Capture the cell that displays the provided text and extract its [x, y] central coordinate. 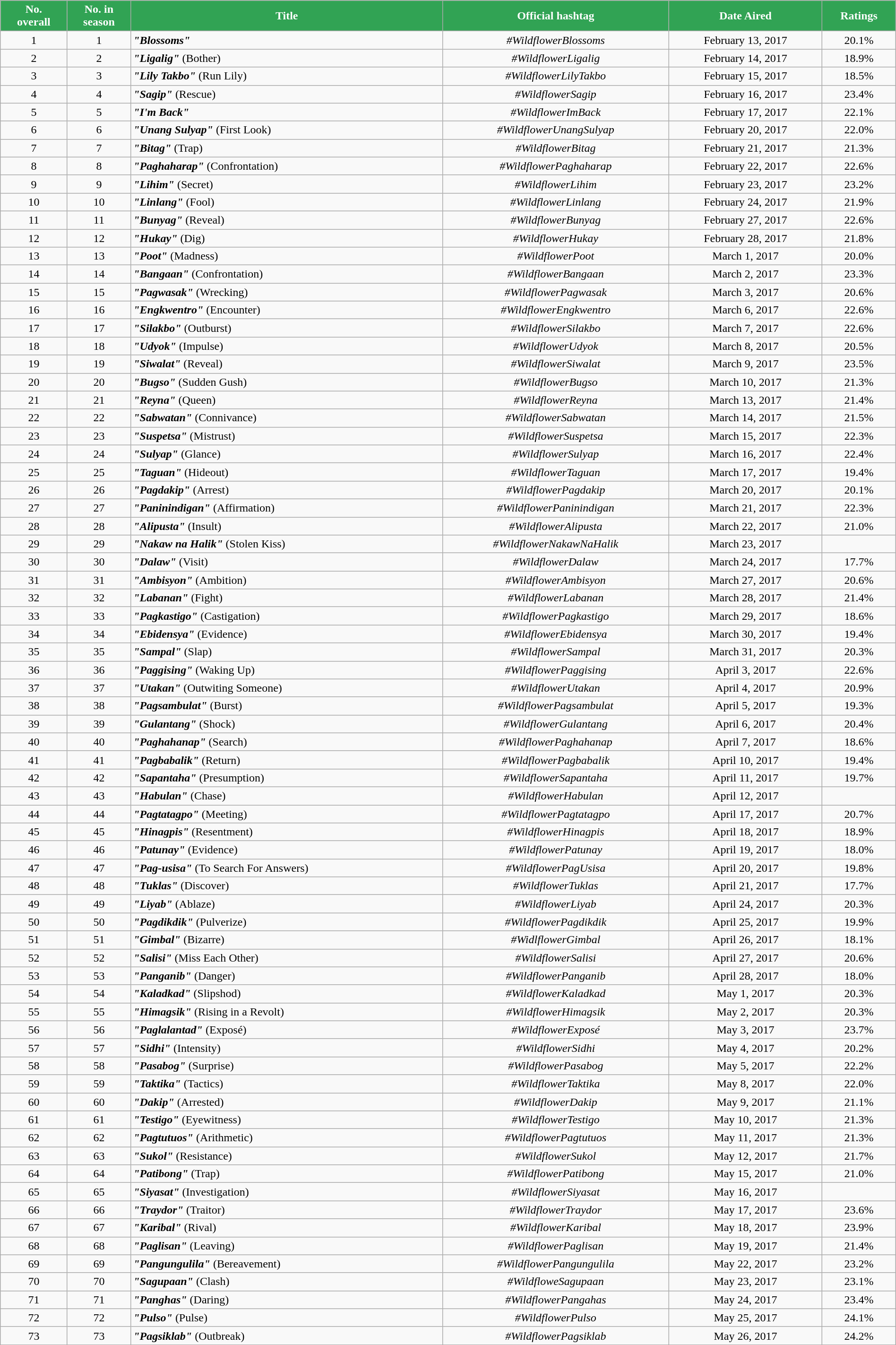
March 20, 2017 [746, 490]
#WildflowerUtakan [556, 688]
February 27, 2017 [746, 220]
Title [287, 16]
March 10, 2017 [746, 382]
"Salisi" (Miss Each Other) [287, 958]
March 6, 2017 [746, 310]
"I'm Back" [287, 112]
"Linlang" (Fool) [287, 202]
23.6% [859, 1210]
May 15, 2017 [746, 1174]
#WildflowerLilyTakbo [556, 76]
May 16, 2017 [746, 1192]
#WildflowerNakawNaHalik [556, 544]
"Alipusta" (Insult) [287, 526]
"Silakbo" (Outburst) [287, 328]
March 29, 2017 [746, 616]
#WildflowerBangaan [556, 274]
"Bugso" (Sudden Gush) [287, 382]
May 8, 2017 [746, 1084]
#WildflowerEngkwentro [556, 310]
February 22, 2017 [746, 166]
February 14, 2017 [746, 58]
#WildflowerPagsambulat [556, 706]
February 24, 2017 [746, 202]
"Dalaw" (Visit) [287, 562]
23.5% [859, 364]
March 2, 2017 [746, 274]
February 16, 2017 [746, 94]
"Poot" (Madness) [287, 256]
#WildflowerAlipusta [556, 526]
18.1% [859, 940]
March 3, 2017 [746, 292]
#WildflowerSampal [556, 652]
Date Aired [746, 16]
March 15, 2017 [746, 436]
24.2% [859, 1336]
"Pagwasak" (Wrecking) [287, 292]
#WildflowerGulantang [556, 724]
#WildflowerPoot [556, 256]
"Himagsik" (Rising in a Revolt) [287, 1012]
April 24, 2017 [746, 904]
"Pagsiklab" (Outbreak) [287, 1336]
"Pulso" (Pulse) [287, 1318]
#WildflowerBitag [556, 148]
#WildflowerUnangSulyap [556, 130]
#WildflowerBunyag [556, 220]
"Hinagpis" (Resentment) [287, 832]
"Gulantang" (Shock) [287, 724]
April 11, 2017 [746, 778]
"Habulan" (Chase) [287, 796]
"Unang Sulyap" (First Look) [287, 130]
"Paninindigan" (Affirmation) [287, 508]
#WildflowerPagwasak [556, 292]
March 22, 2017 [746, 526]
March 21, 2017 [746, 508]
#WildflowerLinlang [556, 202]
#WildflowerSabwatan [556, 418]
#WildflowerPagdakip [556, 490]
March 16, 2017 [746, 454]
May 4, 2017 [746, 1048]
"Hukay" (Dig) [287, 238]
21.5% [859, 418]
March 17, 2017 [746, 472]
April 10, 2017 [746, 760]
#WildflowerTestigo [556, 1120]
#WildflowerLihim [556, 184]
#WildflowerPaghaharap [556, 166]
"Pagtatagpo" (Meeting) [287, 814]
May 5, 2017 [746, 1066]
"Siwalat" (Reveal) [287, 364]
18.5% [859, 76]
#WildflowerEbidensya [556, 634]
March 14, 2017 [746, 418]
#WildflowerKaribal [556, 1228]
April 26, 2017 [746, 940]
#WildflowerPangungulila [556, 1264]
April 17, 2017 [746, 814]
"Paghahanap" (Search) [287, 742]
22.2% [859, 1066]
"Sulyap" (Glance) [287, 454]
#WildflowerTaktika [556, 1084]
March 7, 2017 [746, 328]
#WildflowerSidhi [556, 1048]
May 17, 2017 [746, 1210]
22.1% [859, 112]
"Bunyag" (Reveal) [287, 220]
March 8, 2017 [746, 346]
#WildflowerSiyasat [556, 1192]
"Paglisan" (Leaving) [287, 1246]
May 3, 2017 [746, 1030]
May 9, 2017 [746, 1102]
"Karibal" (Rival) [287, 1228]
"Pagsambulat" (Burst) [287, 706]
#WildflowerLigalig [556, 58]
February 21, 2017 [746, 148]
"Dakip" (Arrested) [287, 1102]
May 26, 2017 [746, 1336]
April 21, 2017 [746, 886]
April 19, 2017 [746, 850]
#WildflowerHimagsik [556, 1012]
"Testigo" (Eyewitness) [287, 1120]
#WildflowerPagtutuos [556, 1138]
"Pagkastigo" (Castigation) [287, 616]
23.3% [859, 274]
20.0% [859, 256]
20.4% [859, 724]
#WildflowerTraydor [556, 1210]
"Reyna" (Queen) [287, 400]
#WildflowerBlossoms [556, 40]
#WildflowerDakip [556, 1102]
#WildflowerReyna [556, 400]
#WildfloweSagupaan [556, 1282]
April 7, 2017 [746, 742]
March 23, 2017 [746, 544]
23.1% [859, 1282]
#WildflowerDalaw [556, 562]
#WildflowerPaghahanap [556, 742]
#WildflowerAmbisyon [556, 580]
#WildflowerKaladkad [556, 994]
#WildflowerSapantaha [556, 778]
April 28, 2017 [746, 976]
"Pagdikdik" (Pulverize) [287, 922]
#WildflowerPatibong [556, 1174]
May 1, 2017 [746, 994]
"Sagupaan" (Clash) [287, 1282]
#WildflowerPagUsisa [556, 868]
Ratings [859, 16]
20.5% [859, 346]
May 24, 2017 [746, 1300]
May 23, 2017 [746, 1282]
"Liyab" (Ablaze) [287, 904]
"Lily Takbo" (Run Lily) [287, 76]
#WildflowerPatunay [556, 850]
"Tuklas" (Discover) [287, 886]
"Sidhi" (Intensity) [287, 1048]
April 12, 2017 [746, 796]
#WildflowerPangahas [556, 1300]
#WildflowerSilakbo [556, 328]
"Taguan" (Hideout) [287, 472]
"Sagip" (Rescue) [287, 94]
#WildflowerBugso [556, 382]
February 28, 2017 [746, 238]
23.7% [859, 1030]
March 30, 2017 [746, 634]
"Panganib" (Danger) [287, 976]
May 2, 2017 [746, 1012]
21.7% [859, 1156]
24.1% [859, 1318]
March 31, 2017 [746, 652]
#WildflowerLabanan [556, 598]
"Ligalig" (Bother) [287, 58]
"Gimbal" (Bizarre) [287, 940]
May 19, 2017 [746, 1246]
"Blossoms" [287, 40]
May 10, 2017 [746, 1120]
20.9% [859, 688]
April 5, 2017 [746, 706]
April 3, 2017 [746, 670]
April 25, 2017 [746, 922]
"Patunay" (Evidence) [287, 850]
#WildflowerUdyok [556, 346]
"Suspetsa" (Mistrust) [287, 436]
#WildflowerSagip [556, 94]
April 20, 2017 [746, 868]
#WildflowerHabulan [556, 796]
#WildflowerPagbabalik [556, 760]
#WildflowerHukay [556, 238]
#WildflowerPanganib [556, 976]
February 15, 2017 [746, 76]
"Sabwatan" (Connivance) [287, 418]
#WildflowerPulso [556, 1318]
March 13, 2017 [746, 400]
"Ebidensya" (Evidence) [287, 634]
#WildflowerPaninindigan [556, 508]
"Sampal" (Slap) [287, 652]
21.1% [859, 1102]
April 4, 2017 [746, 688]
March 1, 2017 [746, 256]
#WildflowerExposé [556, 1030]
#WildflowerSiwalat [556, 364]
No.overall [34, 16]
21.9% [859, 202]
19.8% [859, 868]
March 27, 2017 [746, 580]
"Labanan" (Fight) [287, 598]
"Paglalantad" (Exposé) [287, 1030]
"Pagdakip" (Arrest) [287, 490]
February 17, 2017 [746, 112]
"Kaladkad" (Slipshod) [287, 994]
#WildflowerPagsiklab [556, 1336]
"Engkwentro" (Encounter) [287, 310]
May 12, 2017 [746, 1156]
"Siyasat" (Investigation) [287, 1192]
"Patibong" (Trap) [287, 1174]
19.3% [859, 706]
February 13, 2017 [746, 40]
#WildflowerSukol [556, 1156]
"Bitag" (Trap) [287, 148]
#WildflowerPagtatagpo [556, 814]
May 11, 2017 [746, 1138]
"Paghaharap" (Confrontation) [287, 166]
#WildflowerSalisi [556, 958]
No. inseason [99, 16]
#WildflowerPaggising [556, 670]
#WildflowerHinagpis [556, 832]
"Pagtutuos" (Arithmetic) [287, 1138]
#WildflowerImBack [556, 112]
"Udyok" (Impulse) [287, 346]
"Nakaw na Halik" (Stolen Kiss) [287, 544]
May 25, 2017 [746, 1318]
March 24, 2017 [746, 562]
23.9% [859, 1228]
"Taktika" (Tactics) [287, 1084]
"Panghas" (Daring) [287, 1300]
19.7% [859, 778]
Official hashtag [556, 16]
February 23, 2017 [746, 184]
"Pasabog" (Surprise) [287, 1066]
April 6, 2017 [746, 724]
"Pagbabalik" (Return) [287, 760]
#WidlflowerGimbal [556, 940]
April 27, 2017 [746, 958]
"Lihim" (Secret) [287, 184]
#WildflowerPaglisan [556, 1246]
"Bangaan" (Confrontation) [287, 274]
"Sapantaha" (Presumption) [287, 778]
"Utakan" (Outwiting Someone) [287, 688]
#WildflowerLiyab [556, 904]
19.9% [859, 922]
February 20, 2017 [746, 130]
#WildflowerTaguan [556, 472]
20.2% [859, 1048]
#WildflowerPagkastigo [556, 616]
March 9, 2017 [746, 364]
"Sukol" (Resistance) [287, 1156]
"Pangungulila" (Bereavement) [287, 1264]
20.7% [859, 814]
May 22, 2017 [746, 1264]
April 18, 2017 [746, 832]
#WildflowerSuspetsa [556, 436]
March 28, 2017 [746, 598]
"Traydor" (Traitor) [287, 1210]
21.8% [859, 238]
"Pag-usisa" (To Search For Answers) [287, 868]
"Ambisyon" (Ambition) [287, 580]
May 18, 2017 [746, 1228]
#WildflowerPasabog [556, 1066]
"Paggising" (Waking Up) [287, 670]
#WildflowerPagdikdik [556, 922]
#WildflowerTuklas [556, 886]
#WildflowerSulyap [556, 454]
22.4% [859, 454]
